For the text-containing cell, return its midpoint in (X, Y) coordinate format. 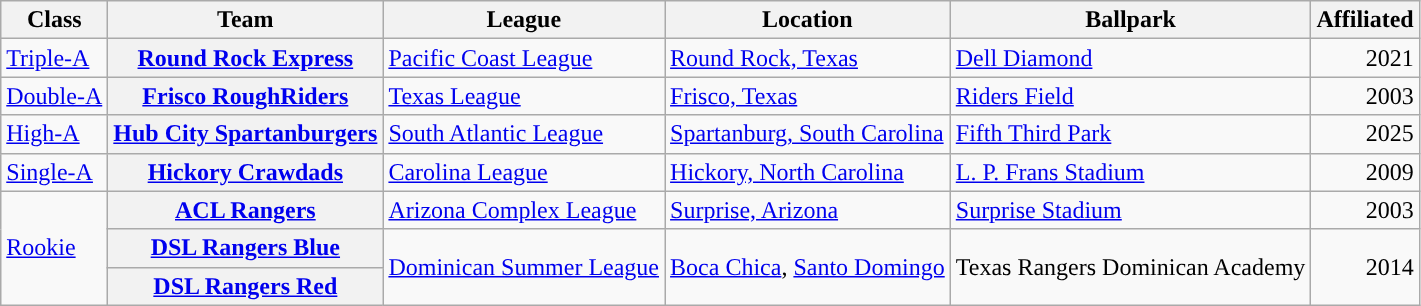
Rookie (54, 248)
Boca Chica, Santo Domingo (808, 267)
Double-A (54, 96)
L. P. Frans Stadium (1130, 172)
Spartanburg, South Carolina (808, 134)
DSL Rangers Blue (246, 248)
Triple-A (54, 58)
Hub City Spartanburgers (246, 134)
2025 (1365, 134)
Round Rock Express (246, 58)
Single-A (54, 172)
Frisco, Texas (808, 96)
2009 (1365, 172)
South Atlantic League (524, 134)
League (524, 20)
Surprise Stadium (1130, 210)
Ballpark (1130, 20)
Texas League (524, 96)
Dominican Summer League (524, 267)
Hickory, North Carolina (808, 172)
Arizona Complex League (524, 210)
Class (54, 20)
Location (808, 20)
Carolina League (524, 172)
Surprise, Arizona (808, 210)
Texas Rangers Dominican Academy (1130, 267)
DSL Rangers Red (246, 286)
2021 (1365, 58)
Affiliated (1365, 20)
Round Rock, Texas (808, 58)
Team (246, 20)
Fifth Third Park (1130, 134)
Hickory Crawdads (246, 172)
High-A (54, 134)
Pacific Coast League (524, 58)
2014 (1365, 267)
Frisco RoughRiders (246, 96)
ACL Rangers (246, 210)
Riders Field (1130, 96)
Dell Diamond (1130, 58)
